Locate the cell with the specified text and output its (x, y) center coordinate. 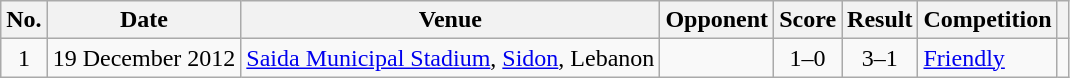
1 (24, 58)
Competition (988, 20)
Result (880, 20)
1–0 (808, 58)
19 December 2012 (144, 58)
Opponent (717, 20)
Saida Municipal Stadium, Sidon, Lebanon (450, 58)
Date (144, 20)
Friendly (988, 58)
Score (808, 20)
3–1 (880, 58)
No. (24, 20)
Venue (450, 20)
